Extract the [x, y] coordinate from the center of the cell holding the provided text.  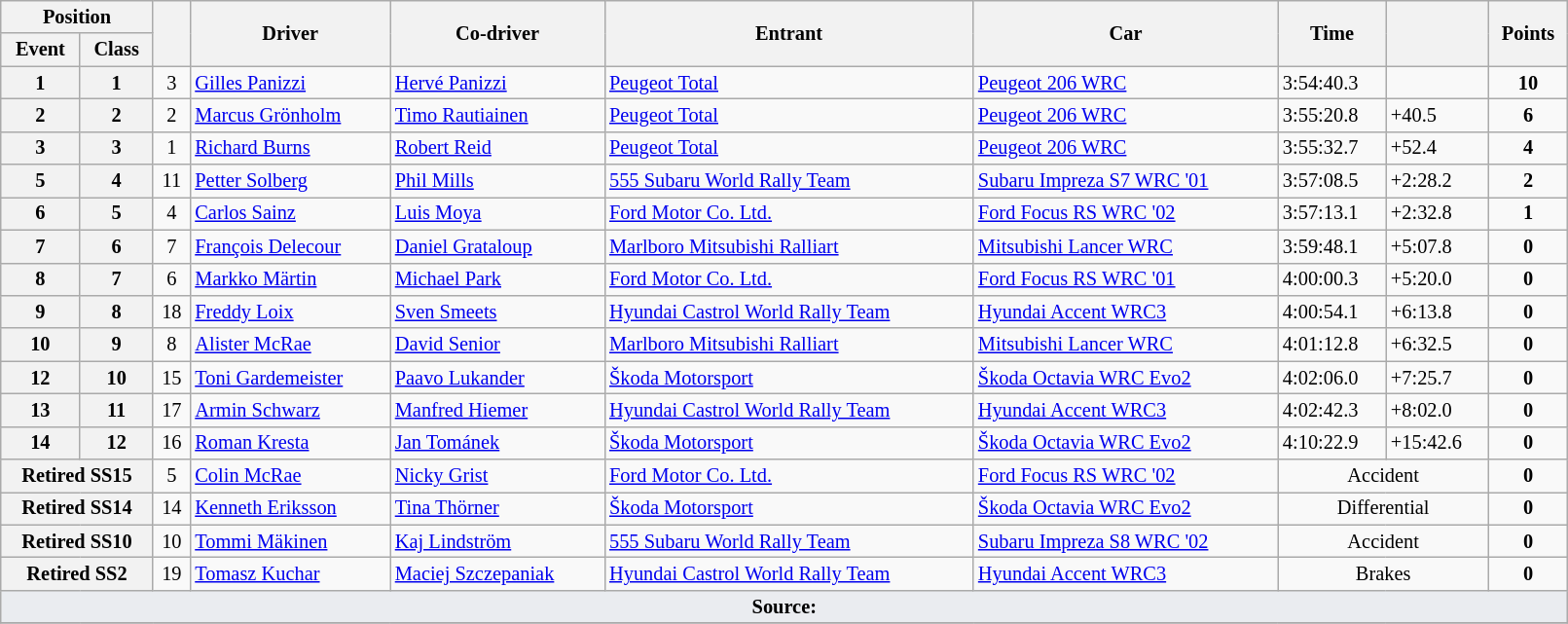
3:55:20.8 [1331, 115]
16 [171, 443]
Time [1331, 33]
+2:28.2 [1437, 181]
Differential [1383, 508]
Freddy Loix [290, 312]
Roman Kresta [290, 443]
Sven Smeets [497, 312]
+40.5 [1437, 115]
3:57:08.5 [1331, 181]
3:54:40.3 [1331, 83]
+52.4 [1437, 148]
+7:25.7 [1437, 378]
Gilles Panizzi [290, 83]
Event [41, 50]
4:10:22.9 [1331, 443]
+5:20.0 [1437, 279]
Hervé Panizzi [497, 83]
Alister McRae [290, 345]
Tina Thörner [497, 508]
Jan Tománek [497, 443]
Petter Solberg [290, 181]
David Senior [497, 345]
4:02:06.0 [1331, 378]
4:01:12.8 [1331, 345]
Source: [784, 606]
Entrant [788, 33]
Subaru Impreza S8 WRC '02 [1125, 541]
4:02:42.3 [1331, 410]
18 [171, 312]
Position [77, 17]
Co-driver [497, 33]
Nicky Grist [497, 476]
Class [117, 50]
Phil Mills [497, 181]
Tomasz Kuchar [290, 573]
Retired SS15 [77, 476]
3:59:48.1 [1331, 246]
Robert Reid [497, 148]
Richard Burns [290, 148]
Michael Park [497, 279]
Carlos Sainz [290, 213]
+5:07.8 [1437, 246]
Marcus Grönholm [290, 115]
Armin Schwarz [290, 410]
Kenneth Eriksson [290, 508]
Manfred Hiemer [497, 410]
Ford Focus RS WRC '01 [1125, 279]
+8:02.0 [1437, 410]
Brakes [1383, 573]
Subaru Impreza S7 WRC '01 [1125, 181]
Luis Moya [497, 213]
4:00:00.3 [1331, 279]
+2:32.8 [1437, 213]
+15:42.6 [1437, 443]
Markko Märtin [290, 279]
Retired SS14 [77, 508]
Points [1528, 33]
Daniel Grataloup [497, 246]
Tommi Mäkinen [290, 541]
13 [41, 410]
+6:32.5 [1437, 345]
Colin McRae [290, 476]
Timo Rautiainen [497, 115]
Maciej Szczepaniak [497, 573]
Toni Gardemeister [290, 378]
François Delecour [290, 246]
19 [171, 573]
3:57:13.1 [1331, 213]
17 [171, 410]
Paavo Lukander [497, 378]
Retired SS10 [77, 541]
Driver [290, 33]
3:55:32.7 [1331, 148]
Kaj Lindström [497, 541]
15 [171, 378]
Retired SS2 [77, 573]
+6:13.8 [1437, 312]
Car [1125, 33]
4:00:54.1 [1331, 312]
